Detect which cell encompasses the target text, then output its [X, Y] center coordinate. 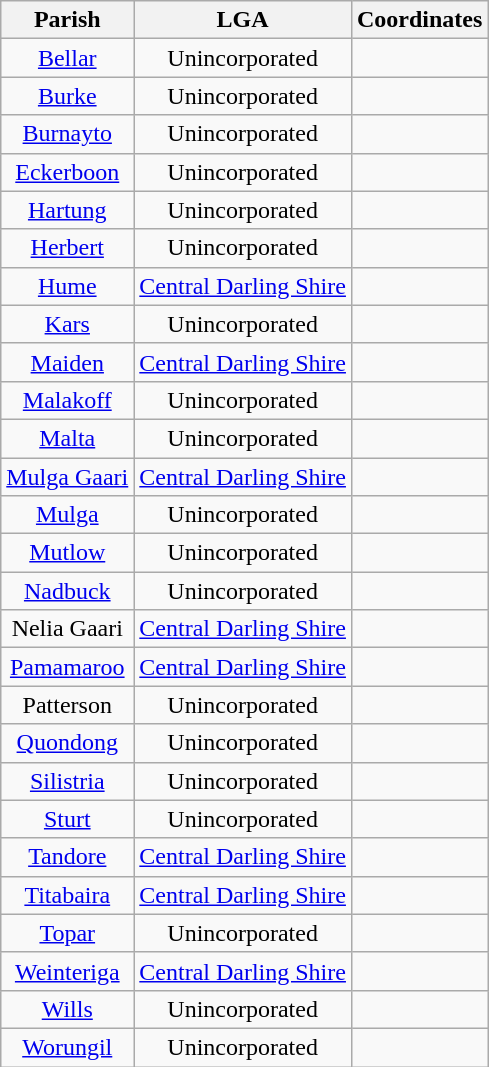
Patterson [68, 705]
Burnayto [68, 134]
Quondong [68, 743]
Nelia Gaari [68, 629]
Sturt [68, 819]
Tandore [68, 857]
Mulga [68, 515]
Weinteriga [68, 971]
Kars [68, 324]
Bellar [68, 58]
Malta [68, 438]
LGA [243, 20]
Nadbuck [68, 591]
Maiden [68, 362]
Hartung [68, 210]
Topar [68, 933]
Titabaira [68, 895]
Mutlow [68, 553]
Burke [68, 96]
Mulga Gaari [68, 477]
Wills [68, 1009]
Parish [68, 20]
Hume [68, 286]
Herbert [68, 248]
Worungil [68, 1047]
Silistria [68, 781]
Malakoff [68, 400]
Coordinates [419, 20]
Eckerboon [68, 172]
Pamamaroo [68, 667]
